Output the (X, Y) coordinate of the center of the cell containing the given text.  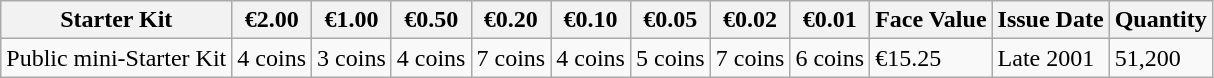
Late 2001 (1050, 58)
Starter Kit (116, 20)
€1.00 (352, 20)
€0.05 (670, 20)
51,200 (1160, 58)
Quantity (1160, 20)
5 coins (670, 58)
€0.20 (511, 20)
€0.01 (830, 20)
3 coins (352, 58)
€2.00 (272, 20)
€15.25 (931, 58)
6 coins (830, 58)
€0.50 (431, 20)
Issue Date (1050, 20)
Public mini-Starter Kit (116, 58)
€0.02 (750, 20)
€0.10 (591, 20)
Face Value (931, 20)
